From the cell containing the given text, extract its center point as (X, Y) coordinate. 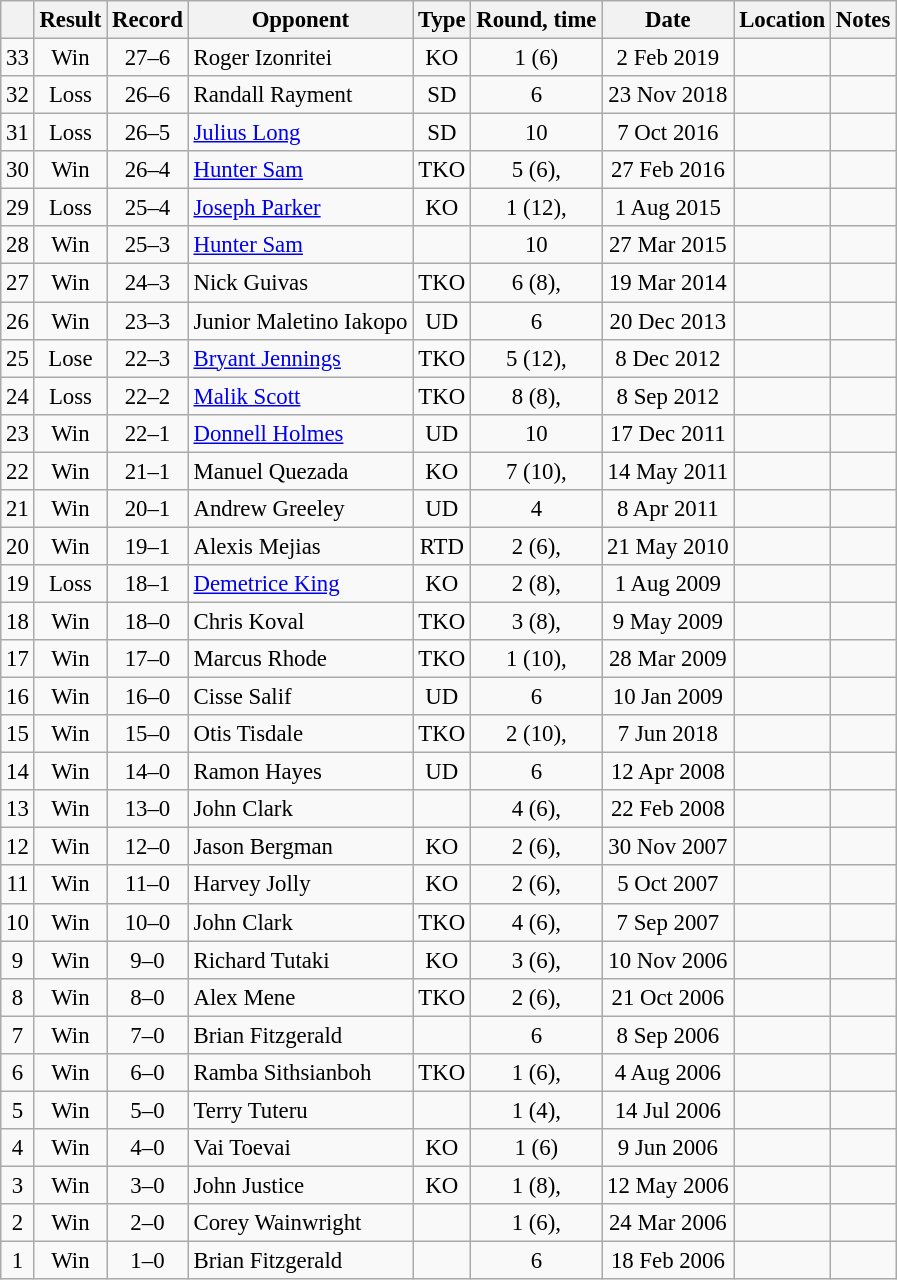
5 Oct 2007 (668, 885)
26–4 (148, 170)
Donnell Holmes (300, 433)
6–0 (148, 1073)
3 (8), (536, 621)
12–0 (148, 847)
25–3 (148, 245)
Roger Izonritei (300, 58)
18 (18, 621)
19 (18, 584)
8–0 (148, 997)
9 (18, 960)
16 (18, 697)
7 Oct 2016 (668, 133)
30 Nov 2007 (668, 847)
Opponent (300, 20)
Demetrice King (300, 584)
13 (18, 809)
12 Apr 2008 (668, 772)
30 (18, 170)
17 Dec 2011 (668, 433)
22 Feb 2008 (668, 809)
5 (12), (536, 358)
23 Nov 2018 (668, 95)
Result (70, 20)
15–0 (148, 734)
Location (782, 20)
22–3 (148, 358)
22–2 (148, 396)
24 (18, 396)
27–6 (148, 58)
8 Sep 2012 (668, 396)
Type (442, 20)
15 (18, 734)
21–1 (148, 471)
7 (18, 1035)
25–4 (148, 208)
Record (148, 20)
Ramba Sithsianboh (300, 1073)
Harvey Jolly (300, 885)
Vai Toevai (300, 1148)
Round, time (536, 20)
20 (18, 546)
Marcus Rhode (300, 659)
Otis Tisdale (300, 734)
8 Sep 2006 (668, 1035)
19–1 (148, 546)
10–0 (148, 922)
Nick Guivas (300, 283)
Cisse Salif (300, 697)
19 Mar 2014 (668, 283)
Andrew Greeley (300, 509)
12 May 2006 (668, 1185)
29 (18, 208)
3 (6), (536, 960)
RTD (442, 546)
Joseph Parker (300, 208)
7–0 (148, 1035)
8 Apr 2011 (668, 509)
Alex Mene (300, 997)
Richard Tutaki (300, 960)
1–0 (148, 1261)
4–0 (148, 1148)
8 (8), (536, 396)
24 Mar 2006 (668, 1223)
Junior Maletino Iakopo (300, 321)
Terry Tuteru (300, 1110)
Alexis Mejias (300, 546)
25 (18, 358)
16–0 (148, 697)
Ramon Hayes (300, 772)
17–0 (148, 659)
2 Feb 2019 (668, 58)
23 (18, 433)
22 (18, 471)
7 Sep 2007 (668, 922)
27 (18, 283)
24–3 (148, 283)
Malik Scott (300, 396)
10 Nov 2006 (668, 960)
26–5 (148, 133)
22–1 (148, 433)
1 Aug 2015 (668, 208)
18–0 (148, 621)
Bryant Jennings (300, 358)
1 (10), (536, 659)
11–0 (148, 885)
14 May 2011 (668, 471)
21 Oct 2006 (668, 997)
26–6 (148, 95)
Lose (70, 358)
2 (18, 1223)
12 (18, 847)
13–0 (148, 809)
33 (18, 58)
18 Feb 2006 (668, 1261)
5 (6), (536, 170)
8 Dec 2012 (668, 358)
14 (18, 772)
Julius Long (300, 133)
3 (18, 1185)
1 (18, 1261)
17 (18, 659)
14 Jul 2006 (668, 1110)
8 (18, 997)
11 (18, 885)
1 Aug 2009 (668, 584)
6 (8), (536, 283)
Corey Wainwright (300, 1223)
1 (12), (536, 208)
1 (8), (536, 1185)
Jason Bergman (300, 847)
2 (8), (536, 584)
28 Mar 2009 (668, 659)
21 (18, 509)
5–0 (148, 1110)
Date (668, 20)
14–0 (148, 772)
20 Dec 2013 (668, 321)
7 (10), (536, 471)
9–0 (148, 960)
23–3 (148, 321)
9 May 2009 (668, 621)
27 Mar 2015 (668, 245)
28 (18, 245)
18–1 (148, 584)
4 Aug 2006 (668, 1073)
3–0 (148, 1185)
32 (18, 95)
26 (18, 321)
20–1 (148, 509)
Chris Koval (300, 621)
Notes (864, 20)
10 Jan 2009 (668, 697)
21 May 2010 (668, 546)
5 (18, 1110)
2 (10), (536, 734)
31 (18, 133)
7 Jun 2018 (668, 734)
John Justice (300, 1185)
1 (4), (536, 1110)
2–0 (148, 1223)
27 Feb 2016 (668, 170)
Randall Rayment (300, 95)
9 Jun 2006 (668, 1148)
Manuel Quezada (300, 471)
